Capture the cell that displays the provided text and extract its [x, y] central coordinate. 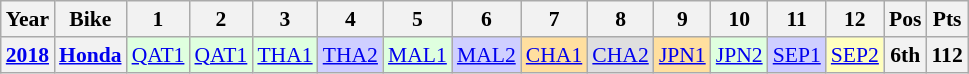
2018 [28, 55]
7 [554, 19]
6 [486, 19]
4 [350, 19]
6th [906, 55]
10 [740, 19]
SEP2 [855, 55]
2 [220, 19]
CHA2 [620, 55]
12 [855, 19]
MAL1 [418, 55]
3 [284, 19]
JPN1 [682, 55]
SEP1 [797, 55]
Pts [946, 19]
5 [418, 19]
THA1 [284, 55]
112 [946, 55]
JPN2 [740, 55]
MAL2 [486, 55]
Pos [906, 19]
Bike [90, 19]
9 [682, 19]
8 [620, 19]
Year [28, 19]
CHA1 [554, 55]
Honda [90, 55]
1 [158, 19]
11 [797, 19]
THA2 [350, 55]
